Locate the cell with the specified text and output its (X, Y) center coordinate. 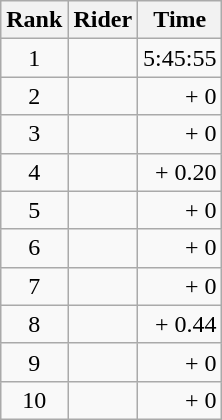
9 (34, 362)
1 (34, 58)
2 (34, 96)
Rank (34, 20)
5:45:55 (180, 58)
8 (34, 324)
5 (34, 210)
Rider (103, 20)
+ 0.44 (180, 324)
6 (34, 248)
+ 0.20 (180, 172)
3 (34, 134)
Time (180, 20)
7 (34, 286)
10 (34, 400)
4 (34, 172)
